Output the (x, y) coordinate of the center of the cell containing the given text.  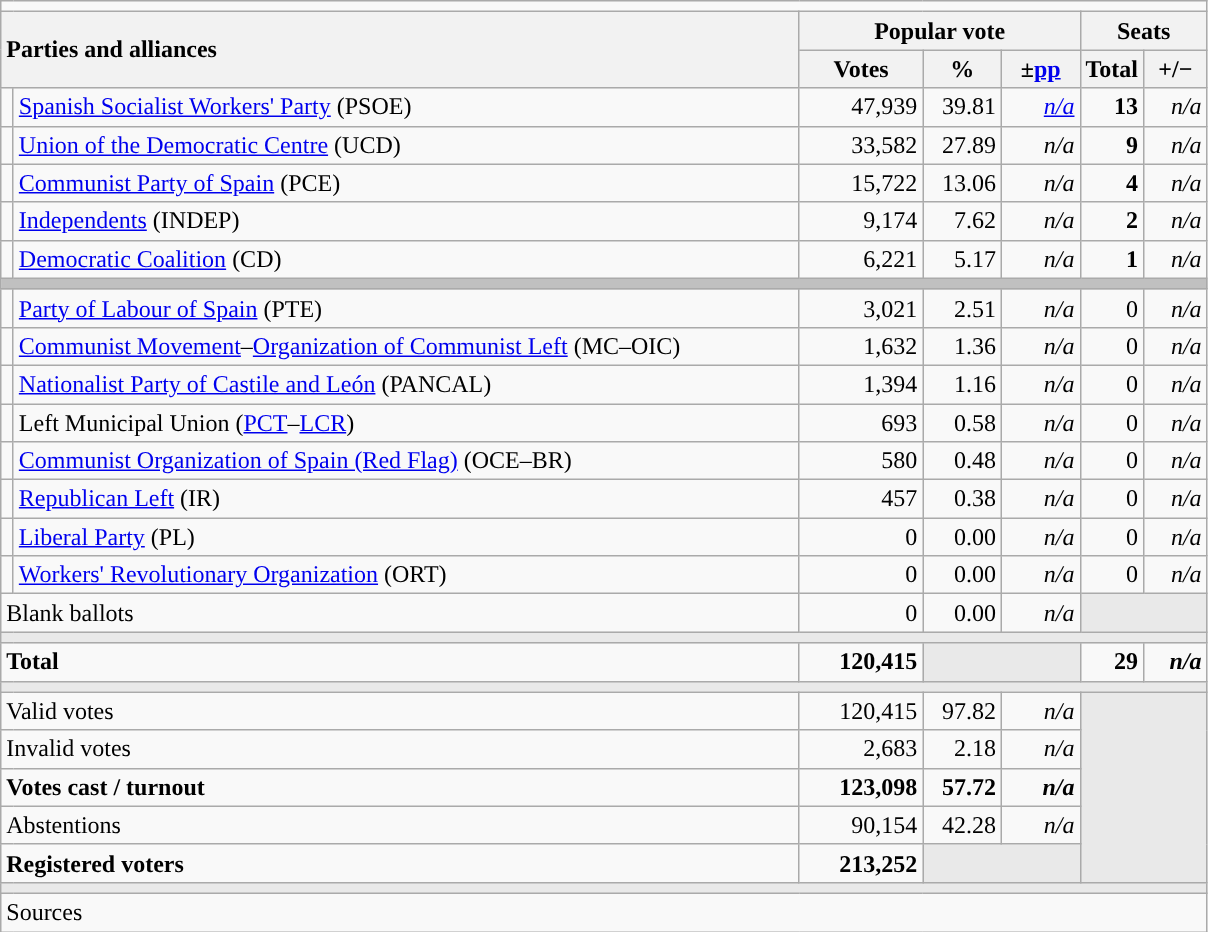
580 (861, 461)
Votes cast / turnout (400, 787)
1 (1112, 259)
3,021 (861, 308)
2,683 (861, 749)
Seats (1144, 31)
Republican Left (IR) (406, 499)
1.16 (962, 384)
Abstentions (400, 825)
Registered voters (400, 863)
47,939 (861, 107)
7.62 (962, 221)
15,722 (861, 183)
Communist Movement–Organization of Communist Left (MC–OIC) (406, 346)
2.51 (962, 308)
±pp (1040, 69)
Nationalist Party of Castile and León (PANCAL) (406, 384)
% (962, 69)
Valid votes (400, 711)
Left Municipal Union (PCT–LCR) (406, 423)
Blank ballots (400, 613)
4 (1112, 183)
Communist Party of Spain (PCE) (406, 183)
90,154 (861, 825)
Democratic Coalition (CD) (406, 259)
0.38 (962, 499)
27.89 (962, 145)
Workers' Revolutionary Organization (ORT) (406, 575)
Sources (604, 912)
2.18 (962, 749)
1.36 (962, 346)
9,174 (861, 221)
13.06 (962, 183)
42.28 (962, 825)
0.48 (962, 461)
213,252 (861, 863)
2 (1112, 221)
6,221 (861, 259)
39.81 (962, 107)
Votes (861, 69)
Communist Organization of Spain (Red Flag) (OCE–BR) (406, 461)
13 (1112, 107)
0.58 (962, 423)
457 (861, 499)
57.72 (962, 787)
Liberal Party (PL) (406, 537)
Parties and alliances (400, 50)
693 (861, 423)
1,394 (861, 384)
Independents (INDEP) (406, 221)
33,582 (861, 145)
1,632 (861, 346)
123,098 (861, 787)
Spanish Socialist Workers' Party (PSOE) (406, 107)
+/− (1176, 69)
9 (1112, 145)
29 (1112, 662)
Party of Labour of Spain (PTE) (406, 308)
Popular vote (940, 31)
97.82 (962, 711)
Invalid votes (400, 749)
5.17 (962, 259)
Union of the Democratic Centre (UCD) (406, 145)
